Pinpoint the cell where the given text exists, returning its (x, y) midpoint coordinate. 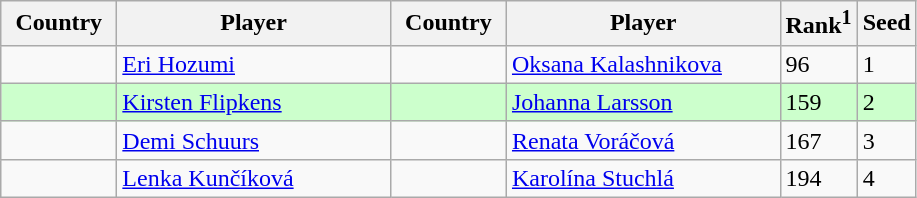
Seed (886, 24)
4 (886, 178)
Demi Schuurs (254, 140)
167 (818, 140)
Karolína Stuchlá (643, 178)
1 (886, 64)
96 (818, 64)
194 (818, 178)
Rank1 (818, 24)
Eri Hozumi (254, 64)
Oksana Kalashnikova (643, 64)
159 (818, 102)
3 (886, 140)
Lenka Kunčíková (254, 178)
2 (886, 102)
Kirsten Flipkens (254, 102)
Renata Voráčová (643, 140)
Johanna Larsson (643, 102)
